Capture the cell that displays the provided text and extract its (x, y) central coordinate. 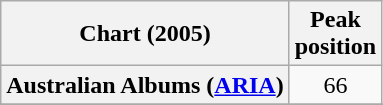
Chart (2005) (145, 34)
Australian Albums (ARIA) (145, 85)
66 (335, 85)
Peakposition (335, 34)
